Capture the cell that displays the provided text and extract its (X, Y) central coordinate. 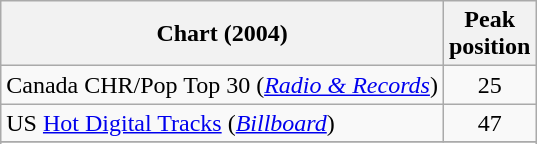
47 (489, 123)
US Hot Digital Tracks (Billboard) (222, 123)
Canada CHR/Pop Top 30 (Radio & Records) (222, 85)
Peak position (489, 34)
Chart (2004) (222, 34)
25 (489, 85)
